Capture the cell that displays the provided text and extract its [X, Y] central coordinate. 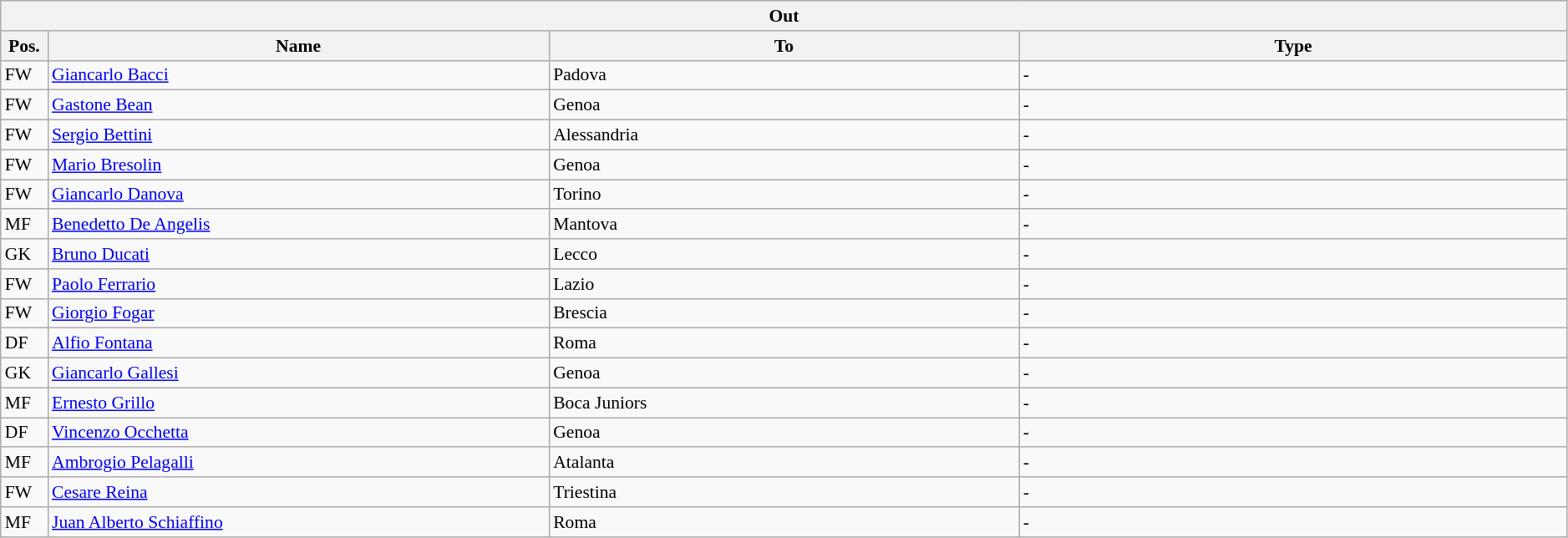
Ernesto Grillo [298, 403]
Pos. [24, 46]
Benedetto De Angelis [298, 225]
Paolo Ferrario [298, 284]
Name [298, 46]
Type [1293, 46]
Giancarlo Bacci [298, 75]
Lecco [784, 254]
Alfio Fontana [298, 343]
To [784, 46]
Out [784, 16]
Lazio [784, 284]
Mantova [784, 225]
Padova [784, 75]
Giancarlo Danova [298, 195]
Gastone Bean [298, 105]
Triestina [784, 492]
Atalanta [784, 463]
Boca Juniors [784, 403]
Juan Alberto Schiaffino [298, 522]
Torino [784, 195]
Alessandria [784, 135]
Sergio Bettini [298, 135]
Ambrogio Pelagalli [298, 463]
Brescia [784, 313]
Giorgio Fogar [298, 313]
Vincenzo Occhetta [298, 433]
Cesare Reina [298, 492]
Mario Bresolin [298, 165]
Giancarlo Gallesi [298, 373]
Bruno Ducati [298, 254]
